From the cell containing the given text, extract its center point as [X, Y] coordinate. 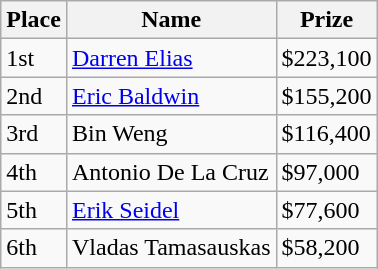
Erik Seidel [171, 210]
Bin Weng [171, 134]
Place [34, 20]
Name [171, 20]
2nd [34, 96]
Vladas Tamasauskas [171, 248]
$77,600 [326, 210]
Eric Baldwin [171, 96]
$116,400 [326, 134]
1st [34, 58]
Antonio De La Cruz [171, 172]
3rd [34, 134]
5th [34, 210]
$223,100 [326, 58]
$58,200 [326, 248]
6th [34, 248]
Prize [326, 20]
Darren Elias [171, 58]
$97,000 [326, 172]
4th [34, 172]
$155,200 [326, 96]
